Return (x, y) of the center of cell containing provided text 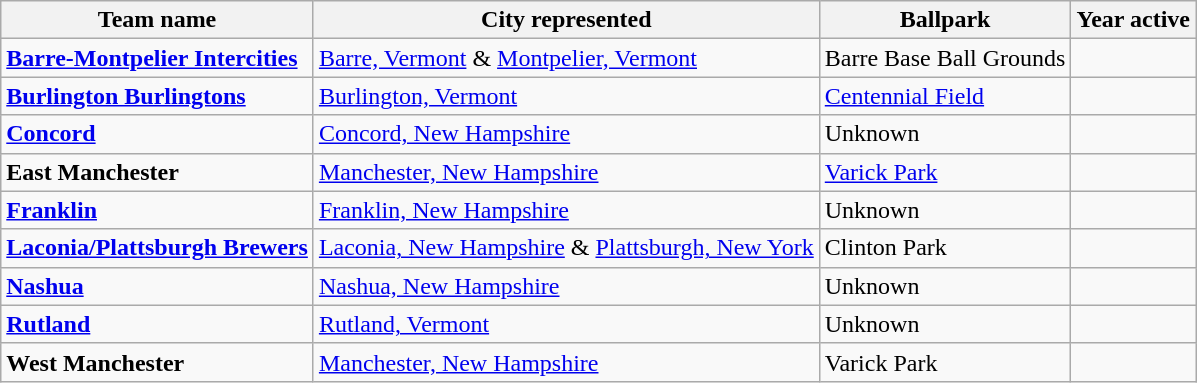
Year active (1134, 20)
Team name (158, 20)
Barre-Montpelier Intercities (158, 58)
City represented (566, 20)
Clinton Park (945, 248)
Ballpark (945, 20)
Nashua (158, 286)
Laconia, New Hampshire & Plattsburgh, New York (566, 248)
Rutland, Vermont (566, 324)
Franklin (158, 210)
East Manchester (158, 172)
West Manchester (158, 362)
Concord, New Hampshire (566, 134)
Concord (158, 134)
Rutland (158, 324)
Franklin, New Hampshire (566, 210)
Burlington Burlingtons (158, 96)
Nashua, New Hampshire (566, 286)
Barre Base Ball Grounds (945, 58)
Laconia/Plattsburgh Brewers (158, 248)
Barre, Vermont & Montpelier, Vermont (566, 58)
Burlington, Vermont (566, 96)
Centennial Field (945, 96)
